Capture the cell that displays the provided text and extract its (x, y) central coordinate. 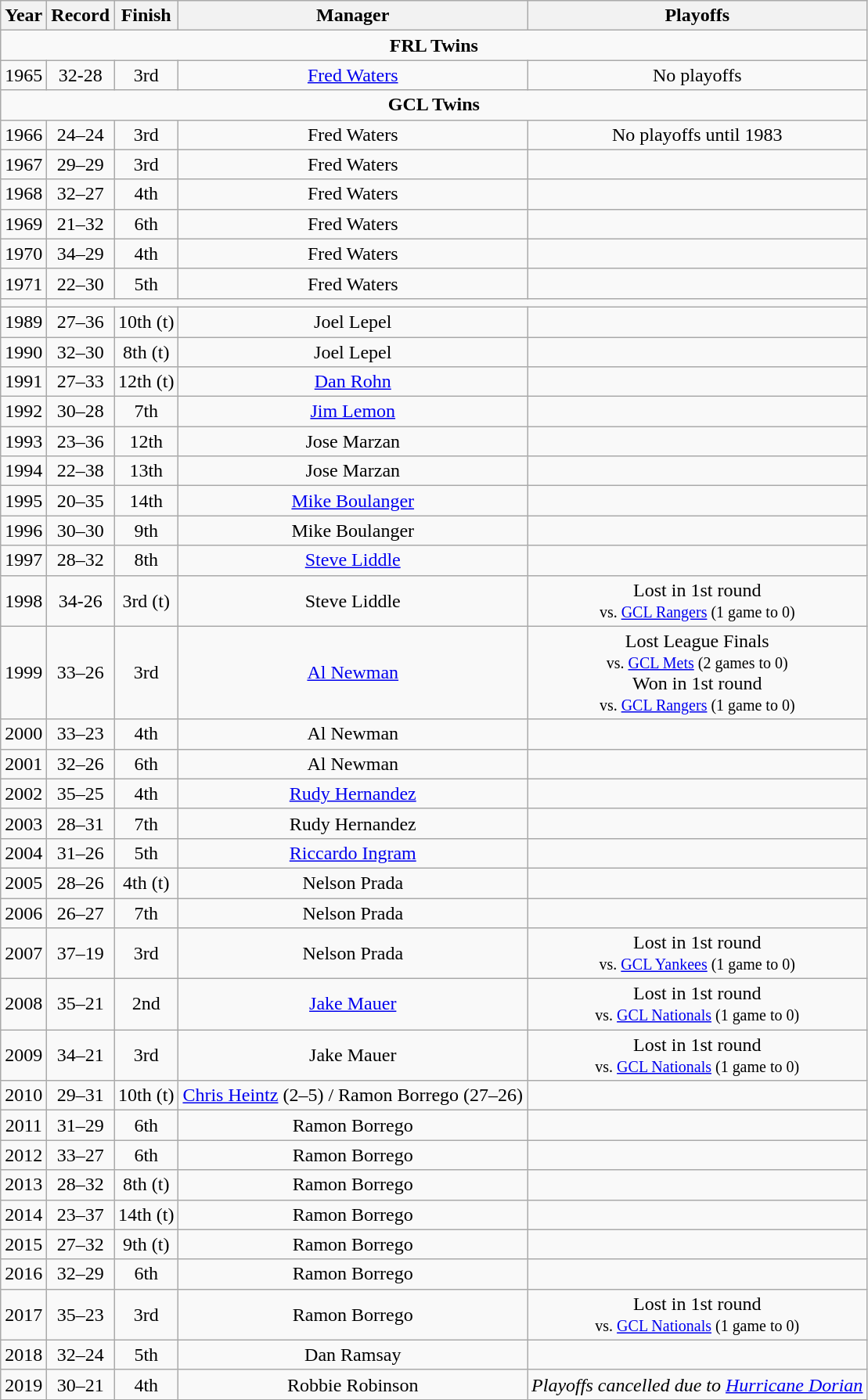
2016 (23, 1274)
8th (146, 560)
1996 (23, 531)
1990 (23, 351)
33–27 (81, 1155)
24–24 (81, 135)
35–21 (81, 1005)
34–21 (81, 1055)
29–31 (81, 1096)
34-26 (81, 601)
9th (t) (146, 1244)
Lost in 1st roundvs. GCL Yankees (1 game to 0) (697, 953)
Lost League Finalsvs. GCL Mets (2 games to 0)Won in 1st roundvs. GCL Rangers (1 game to 0) (697, 673)
34–29 (81, 254)
32–24 (81, 1355)
12th (t) (146, 382)
1968 (23, 194)
33–26 (81, 673)
27–33 (81, 382)
22–38 (81, 471)
2018 (23, 1355)
2019 (23, 1384)
27–36 (81, 322)
2012 (23, 1155)
32-28 (81, 75)
Dan Ramsay (353, 1355)
Jim Lemon (353, 412)
FRL Twins (434, 45)
1993 (23, 441)
GCL Twins (434, 105)
1991 (23, 382)
Riccardo Ingram (353, 853)
27–32 (81, 1244)
22–30 (81, 283)
21–32 (81, 224)
32–26 (81, 764)
1997 (23, 560)
2013 (23, 1185)
35–25 (81, 794)
1995 (23, 501)
31–29 (81, 1125)
2006 (23, 913)
20–35 (81, 501)
Record (81, 16)
1992 (23, 412)
Chris Heintz (2–5) / Ramon Borrego (27–26) (353, 1096)
28–26 (81, 883)
2000 (23, 734)
4th (t) (146, 883)
1971 (23, 283)
2010 (23, 1096)
2015 (23, 1244)
Finish (146, 16)
No playoffs (697, 75)
2003 (23, 823)
30–21 (81, 1384)
Robbie Robinson (353, 1384)
1994 (23, 471)
1989 (23, 322)
Lost in 1st roundvs. GCL Rangers (1 game to 0) (697, 601)
1970 (23, 254)
14th (t) (146, 1215)
32–30 (81, 351)
No playoffs until 1983 (697, 135)
1965 (23, 75)
32–27 (81, 194)
28–31 (81, 823)
35–23 (81, 1315)
Playoffs cancelled due to Hurricane Dorian (697, 1384)
29–29 (81, 164)
2011 (23, 1125)
2005 (23, 883)
2nd (146, 1005)
2014 (23, 1215)
26–27 (81, 913)
13th (146, 471)
2004 (23, 853)
2007 (23, 953)
33–23 (81, 734)
30–30 (81, 531)
9th (146, 531)
12th (146, 441)
2008 (23, 1005)
37–19 (81, 953)
2009 (23, 1055)
2002 (23, 794)
2001 (23, 764)
32–29 (81, 1274)
30–28 (81, 412)
1999 (23, 673)
23–36 (81, 441)
1969 (23, 224)
14th (146, 501)
1966 (23, 135)
Year (23, 16)
23–37 (81, 1215)
2017 (23, 1315)
1998 (23, 601)
Manager (353, 16)
Dan Rohn (353, 382)
31–26 (81, 853)
1967 (23, 164)
3rd (t) (146, 601)
Playoffs (697, 16)
